Determine the (x, y) coordinate at the center of the cell enclosing the given text.  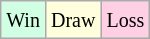
Loss (126, 20)
Win (24, 20)
Draw (72, 20)
